Scan for the cell matching the given text and deliver its (X, Y) coordinate at center. 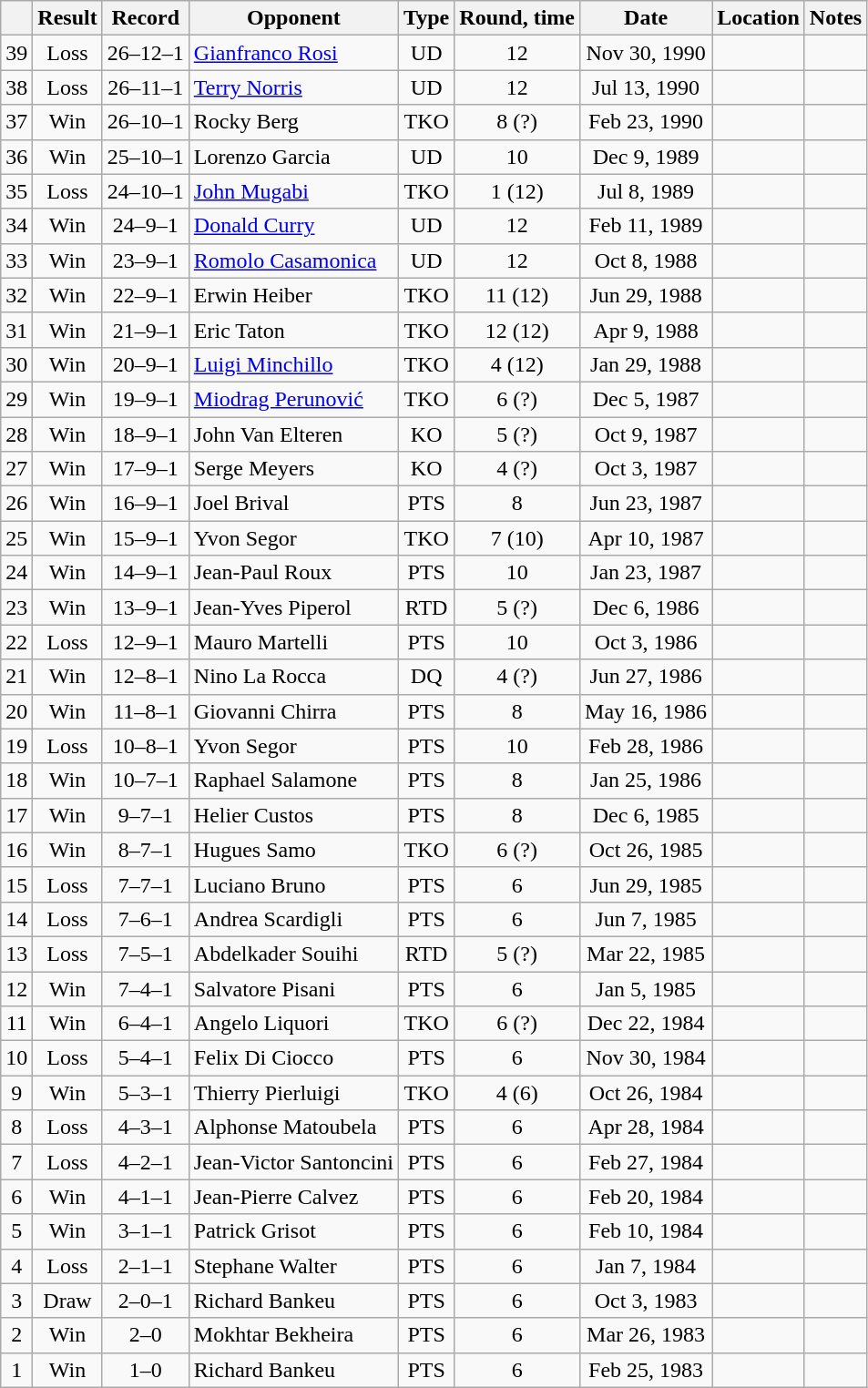
Erwin Heiber (293, 295)
Jan 7, 1984 (647, 1266)
19 (16, 746)
30 (16, 364)
14–9–1 (146, 573)
26–11–1 (146, 87)
14 (16, 919)
Miodrag Perunović (293, 399)
Opponent (293, 18)
Jean-Victor Santoncini (293, 1162)
Romolo Casamonica (293, 260)
17 (16, 815)
22–9–1 (146, 295)
Oct 3, 1983 (647, 1301)
15 (16, 884)
5–3–1 (146, 1093)
1 (16, 1370)
May 16, 1986 (647, 711)
39 (16, 53)
Oct 26, 1984 (647, 1093)
Apr 10, 1987 (647, 538)
34 (16, 226)
18 (16, 781)
2–0–1 (146, 1301)
Jean-Pierre Calvez (293, 1197)
Feb 27, 1984 (647, 1162)
Patrick Grisot (293, 1231)
4 (6) (517, 1093)
Jan 25, 1986 (647, 781)
Mokhtar Bekheira (293, 1335)
20 (16, 711)
Oct 8, 1988 (647, 260)
Terry Norris (293, 87)
John Van Elteren (293, 434)
2–1–1 (146, 1266)
15–9–1 (146, 538)
12–8–1 (146, 677)
8–7–1 (146, 850)
Result (67, 18)
Joel Brival (293, 504)
Apr 28, 1984 (647, 1128)
Notes (835, 18)
Donald Curry (293, 226)
Dec 22, 1984 (647, 1024)
Jean-Yves Piperol (293, 607)
23 (16, 607)
7 (16, 1162)
Jan 5, 1985 (647, 988)
Mar 26, 1983 (647, 1335)
20–9–1 (146, 364)
Draw (67, 1301)
33 (16, 260)
Abdelkader Souihi (293, 954)
Feb 25, 1983 (647, 1370)
Location (759, 18)
27 (16, 469)
Feb 28, 1986 (647, 746)
Giovanni Chirra (293, 711)
Nino La Rocca (293, 677)
Oct 9, 1987 (647, 434)
Nov 30, 1984 (647, 1058)
11 (16, 1024)
17–9–1 (146, 469)
9 (16, 1093)
26–10–1 (146, 122)
Raphael Salamone (293, 781)
16–9–1 (146, 504)
7 (10) (517, 538)
Feb 23, 1990 (647, 122)
Jun 7, 1985 (647, 919)
Thierry Pierluigi (293, 1093)
Round, time (517, 18)
29 (16, 399)
John Mugabi (293, 191)
Oct 3, 1987 (647, 469)
21 (16, 677)
Jan 23, 1987 (647, 573)
Mar 22, 1985 (647, 954)
18–9–1 (146, 434)
22 (16, 642)
Lorenzo Garcia (293, 157)
26–12–1 (146, 53)
13 (16, 954)
Oct 26, 1985 (647, 850)
35 (16, 191)
Jun 29, 1985 (647, 884)
7–5–1 (146, 954)
1 (12) (517, 191)
Record (146, 18)
Dec 6, 1986 (647, 607)
5 (16, 1231)
28 (16, 434)
31 (16, 330)
16 (16, 850)
Luigi Minchillo (293, 364)
13–9–1 (146, 607)
11 (12) (517, 295)
Hugues Samo (293, 850)
25 (16, 538)
7–4–1 (146, 988)
4 (16, 1266)
Jean-Paul Roux (293, 573)
Jul 8, 1989 (647, 191)
37 (16, 122)
Stephane Walter (293, 1266)
Andrea Scardigli (293, 919)
Serge Meyers (293, 469)
2–0 (146, 1335)
26 (16, 504)
4 (12) (517, 364)
Dec 9, 1989 (647, 157)
8 (?) (517, 122)
36 (16, 157)
Apr 9, 1988 (647, 330)
Salvatore Pisani (293, 988)
6–4–1 (146, 1024)
Oct 3, 1986 (647, 642)
Date (647, 18)
10–8–1 (146, 746)
Jun 23, 1987 (647, 504)
12–9–1 (146, 642)
24–9–1 (146, 226)
19–9–1 (146, 399)
2 (16, 1335)
11–8–1 (146, 711)
Type (426, 18)
Jun 29, 1988 (647, 295)
Nov 30, 1990 (647, 53)
Jan 29, 1988 (647, 364)
10–7–1 (146, 781)
Gianfranco Rosi (293, 53)
32 (16, 295)
Helier Custos (293, 815)
21–9–1 (146, 330)
Jun 27, 1986 (647, 677)
Dec 6, 1985 (647, 815)
4–2–1 (146, 1162)
3 (16, 1301)
3–1–1 (146, 1231)
Dec 5, 1987 (647, 399)
Eric Taton (293, 330)
24–10–1 (146, 191)
24 (16, 573)
Jul 13, 1990 (647, 87)
7–7–1 (146, 884)
7–6–1 (146, 919)
Mauro Martelli (293, 642)
DQ (426, 677)
Feb 11, 1989 (647, 226)
12 (12) (517, 330)
23–9–1 (146, 260)
25–10–1 (146, 157)
Felix Di Ciocco (293, 1058)
Alphonse Matoubela (293, 1128)
5–4–1 (146, 1058)
Luciano Bruno (293, 884)
1–0 (146, 1370)
4–1–1 (146, 1197)
Feb 20, 1984 (647, 1197)
4–3–1 (146, 1128)
Feb 10, 1984 (647, 1231)
Rocky Berg (293, 122)
38 (16, 87)
Angelo Liquori (293, 1024)
9–7–1 (146, 815)
